Locate the cell with the specified text and output its [x, y] center coordinate. 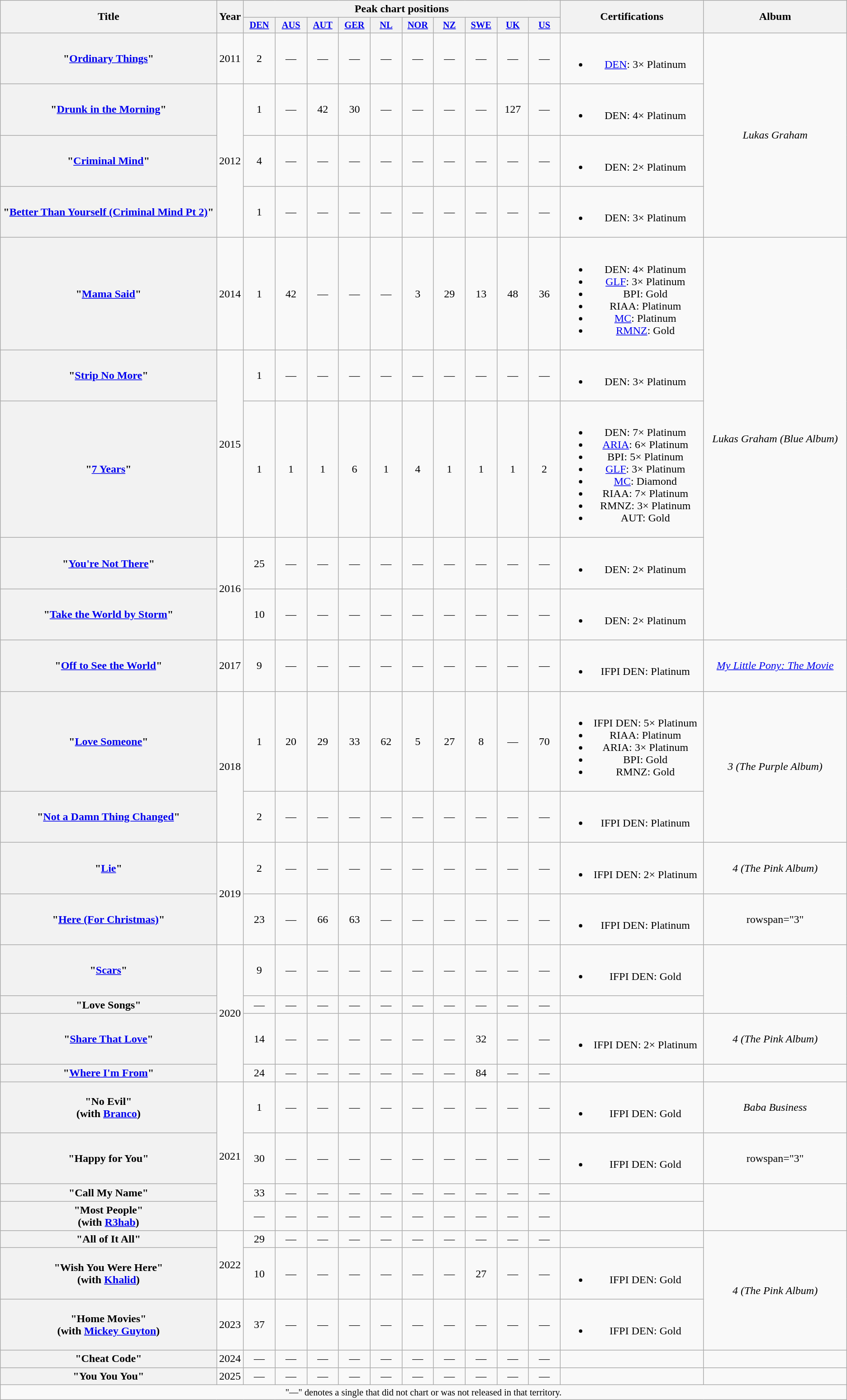
DEN: 4× Platinum [632, 110]
84 [481, 1073]
2017 [230, 665]
"All of It All" [109, 1239]
36 [544, 294]
Lukas Graham [775, 135]
2019 [230, 894]
2014 [230, 294]
"7 Years" [109, 469]
"Lie" [109, 868]
70 [544, 741]
DEN: 7× PlatinumARIA: 6× PlatinumBPI: 5× PlatinumGLF: 3× PlatinumMC: DiamondRIAA: 7× PlatinumRMNZ: 3× PlatinumAUT: Gold [632, 469]
"Love Songs" [109, 1004]
2022 [230, 1265]
Lukas Graham (Blue Album) [775, 439]
"Not a Damn Thing Changed" [109, 817]
6 [354, 469]
32 [481, 1038]
DEN: 4× PlatinumGLF: 3× PlatinumBPI: GoldRIAA: PlatinumMC: PlatinumRMNZ: Gold [632, 294]
2018 [230, 767]
AUS [291, 25]
"Mama Said" [109, 294]
3 (The Purple Album) [775, 767]
13 [481, 294]
"Love Someone" [109, 741]
"Happy for You" [109, 1159]
24 [259, 1073]
Certifications [632, 17]
"Criminal Mind" [109, 161]
20 [291, 741]
66 [323, 919]
"Wish You Were Here" (with Khalid) [109, 1274]
NL [386, 25]
"Off to See the World" [109, 665]
NOR [418, 25]
"You're Not There" [109, 563]
2015 [230, 444]
AUT [323, 25]
"Most People" (with R3hab) [109, 1216]
"Better Than Yourself (Criminal Mind Pt 2)" [109, 212]
NZ [449, 25]
UK [513, 25]
25 [259, 563]
"Scars" [109, 970]
"You You You" [109, 1376]
"No Evil"(with Branco) [109, 1107]
"Drunk in the Morning" [109, 110]
"Strip No More" [109, 376]
Album [775, 17]
"Here (For Christmas)" [109, 919]
IFPI DEN: 5× PlatinumRIAA: PlatinumARIA: 3× PlatinumBPI: GoldRMNZ: Gold [632, 741]
US [544, 25]
2023 [230, 1324]
My Little Pony: The Movie [775, 665]
"Home Movies"(with Mickey Guyton) [109, 1324]
62 [386, 741]
2016 [230, 589]
3 [418, 294]
2025 [230, 1376]
Baba Business [775, 1107]
5 [418, 741]
37 [259, 1324]
127 [513, 110]
23 [259, 919]
2020 [230, 1013]
GER [354, 25]
"Cheat Code" [109, 1359]
"Take the World by Storm" [109, 615]
2011 [230, 58]
"—" denotes a single that did not chart or was not released in that territory. [423, 1392]
63 [354, 919]
2021 [230, 1156]
48 [513, 294]
SWE [481, 25]
Title [109, 17]
"Ordinary Things" [109, 58]
2012 [230, 161]
"Where I'm From" [109, 1073]
"Call My Name" [109, 1193]
Peak chart positions [402, 9]
14 [259, 1038]
Year [230, 17]
2024 [230, 1359]
DEN [259, 25]
"Share That Love" [109, 1038]
8 [481, 741]
